From the cell containing the given text, extract its center point as (X, Y) coordinate. 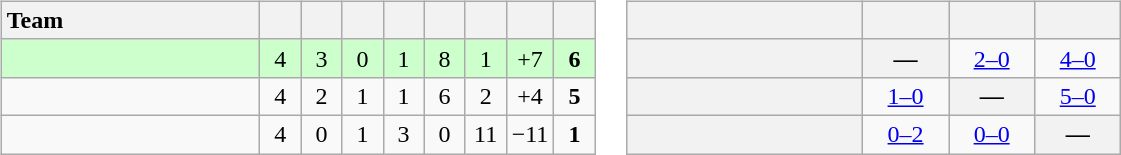
+7 (530, 58)
Team (130, 20)
1–0 (906, 96)
5 (574, 96)
11 (486, 134)
5–0 (1078, 96)
0–2 (906, 134)
4–0 (1078, 58)
0–0 (992, 134)
2–0 (992, 58)
−11 (530, 134)
8 (444, 58)
+4 (530, 96)
